Return the (X, Y) coordinate for the center point of the cell that contains the specified text.  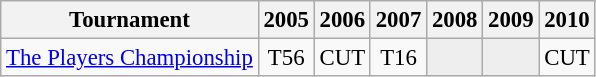
T56 (286, 58)
2008 (455, 20)
Tournament (130, 20)
2005 (286, 20)
The Players Championship (130, 58)
2009 (511, 20)
T16 (398, 58)
2007 (398, 20)
2006 (342, 20)
2010 (567, 20)
